Identify which cell holds the provided text, then report its [x, y] central coordinate. 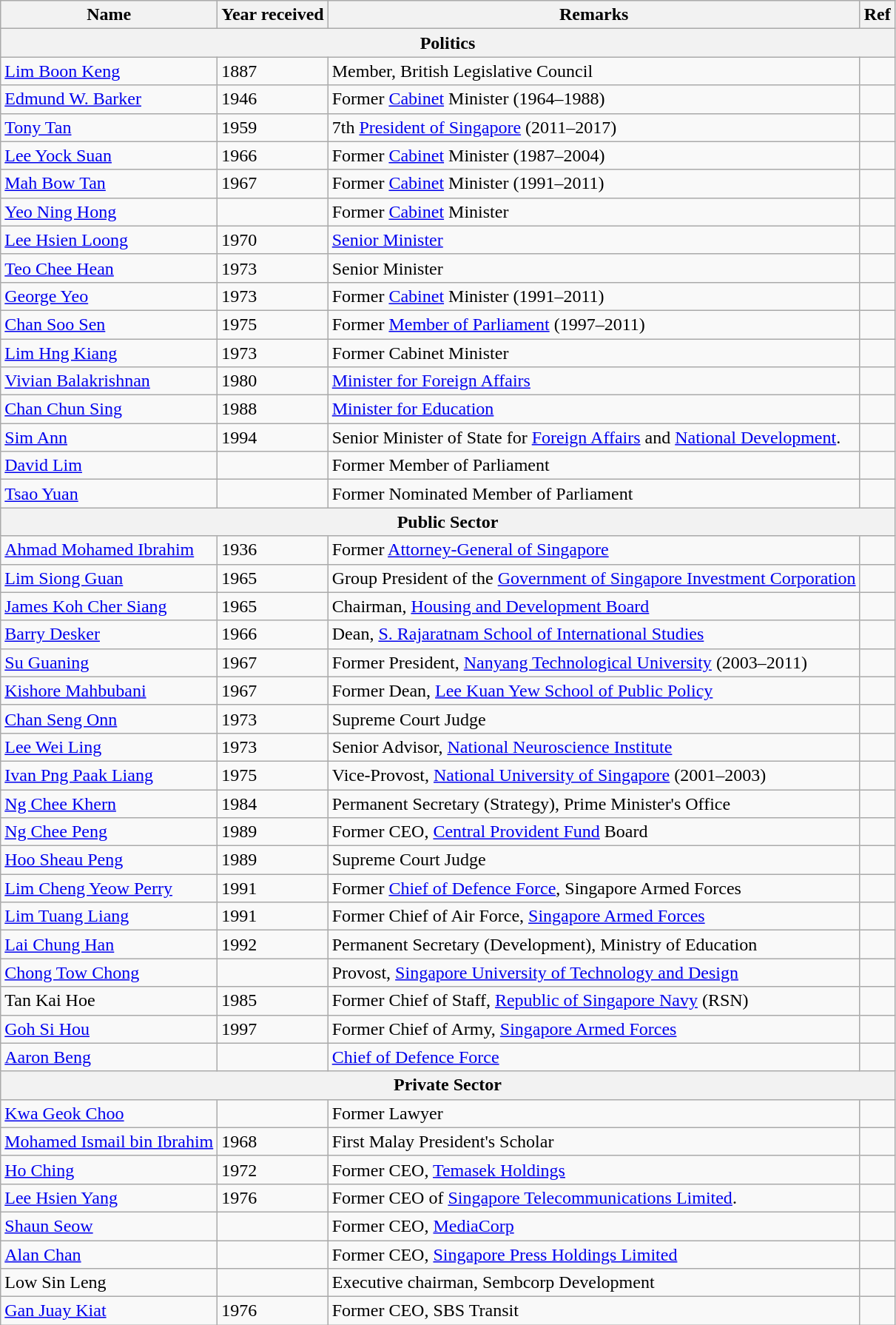
Former CEO, Central Provident Fund Board [593, 832]
James Koh Cher Siang [110, 606]
1946 [272, 99]
Former CEO of Singapore Telecommunications Limited. [593, 1198]
Former Chief of Defence Force, Singapore Armed Forces [593, 888]
Remarks [593, 15]
Chief of Defence Force [593, 1057]
Executive chairman, Sembcorp Development [593, 1283]
Aaron Beng [110, 1057]
Tony Tan [110, 127]
Gan Juay Kiat [110, 1311]
Goh Si Hou [110, 1029]
Ref [878, 15]
Vice-Provost, National University of Singapore (2001–2003) [593, 775]
1970 [272, 240]
Mohamed Ismail bin Ibrahim [110, 1141]
Group President of the Government of Singapore Investment Corporation [593, 578]
Former President, Nanyang Technological University (2003–2011) [593, 662]
Former Chief of Staff, Republic of Singapore Navy (RSN) [593, 1001]
Name [110, 15]
Politics [448, 43]
Ho Ching [110, 1170]
Chan Soo Sen [110, 324]
Ng Chee Peng [110, 832]
Member, British Legislative Council [593, 71]
7th President of Singapore (2011–2017) [593, 127]
Private Sector [448, 1085]
1936 [272, 550]
Former Cabinet Minister (1987–2004) [593, 155]
Former CEO, MediaCorp [593, 1226]
Low Sin Leng [110, 1283]
1980 [272, 381]
Kishore Mahbubani [110, 691]
Ahmad Mohamed Ibrahim [110, 550]
Permanent Secretary (Development), Ministry of Education [593, 945]
Former Chief of Army, Singapore Armed Forces [593, 1029]
1984 [272, 803]
Minister for Foreign Affairs [593, 381]
Lai Chung Han [110, 945]
Lim Cheng Yeow Perry [110, 888]
Former Chief of Air Force, Singapore Armed Forces [593, 916]
1968 [272, 1141]
1994 [272, 437]
Barry Desker [110, 634]
Vivian Balakrishnan [110, 381]
Tsao Yuan [110, 494]
Provost, Singapore University of Technology and Design [593, 973]
Former Lawyer [593, 1113]
Former Attorney-General of Singapore [593, 550]
Former Dean, Lee Kuan Yew School of Public Policy [593, 691]
Lee Hsien Yang [110, 1198]
Hoo Sheau Peng [110, 860]
Lim Siong Guan [110, 578]
Lim Boon Keng [110, 71]
Kwa Geok Choo [110, 1113]
1997 [272, 1029]
Former CEO, Singapore Press Holdings Limited [593, 1255]
David Lim [110, 466]
Chairman, Housing and Development Board [593, 606]
1988 [272, 409]
Lim Tuang Liang [110, 916]
1887 [272, 71]
Yeo Ning Hong [110, 212]
Tan Kai Hoe [110, 1001]
1992 [272, 945]
Former Member of Parliament [593, 466]
Sim Ann [110, 437]
Shaun Seow [110, 1226]
Former Cabinet Minister (1964–1988) [593, 99]
Permanent Secretary (Strategy), Prime Minister's Office [593, 803]
Ng Chee Khern [110, 803]
1985 [272, 1001]
Chong Tow Chong [110, 973]
Former CEO, Temasek Holdings [593, 1170]
Senior Advisor, National Neuroscience Institute [593, 747]
Chan Chun Sing [110, 409]
Chan Seng Onn [110, 719]
Ivan Png Paak Liang [110, 775]
Year received [272, 15]
Mah Bow Tan [110, 184]
Public Sector [448, 522]
Senior Minister of State for Foreign Affairs and National Development. [593, 437]
Teo Chee Hean [110, 268]
Lee Hsien Loong [110, 240]
Edmund W. Barker [110, 99]
1959 [272, 127]
Lee Wei Ling [110, 747]
Alan Chan [110, 1255]
Lee Yock Suan [110, 155]
Lim Hng Kiang [110, 353]
Su Guaning [110, 662]
Dean, S. Rajaratnam School of International Studies [593, 634]
Former Member of Parliament (1997–2011) [593, 324]
Former CEO, SBS Transit [593, 1311]
George Yeo [110, 296]
1972 [272, 1170]
First Malay President's Scholar [593, 1141]
Former Nominated Member of Parliament [593, 494]
Minister for Education [593, 409]
